Detect which cell encompasses the target text, then output its (x, y) center coordinate. 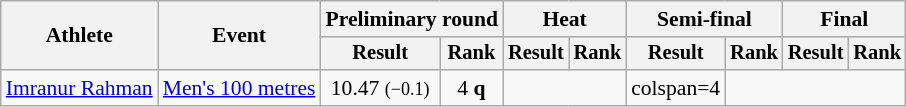
Event (240, 36)
Athlete (80, 36)
Heat (564, 19)
Final (844, 19)
Semi-final (704, 19)
Imranur Rahman (80, 88)
Preliminary round (412, 19)
10.47 (−0.1) (380, 88)
Men's 100 metres (240, 88)
colspan=4 (676, 88)
4 q (472, 88)
